Pinpoint the cell where the given text exists, returning its [x, y] midpoint coordinate. 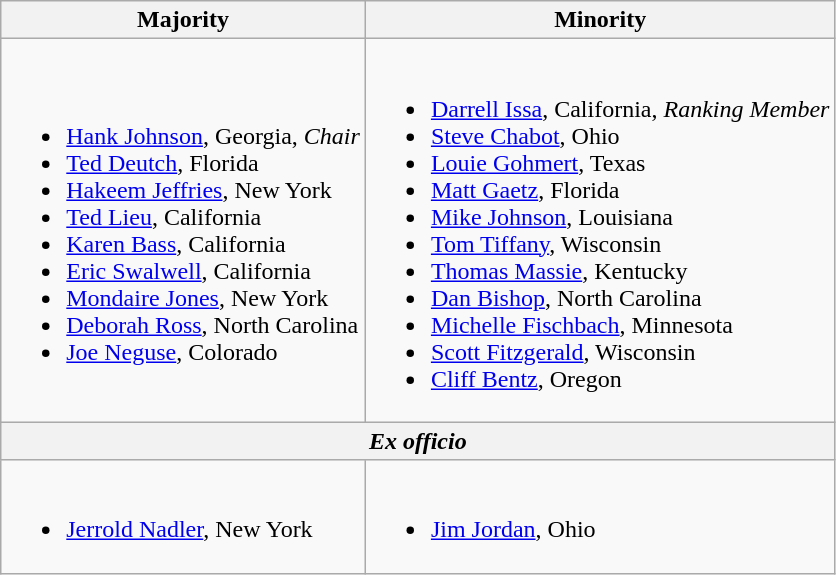
Majority [184, 20]
Ex officio [418, 441]
Jim Jordan, Ohio [600, 516]
Jerrold Nadler, New York [184, 516]
Minority [600, 20]
